From the cell containing the given text, extract its center point as [X, Y] coordinate. 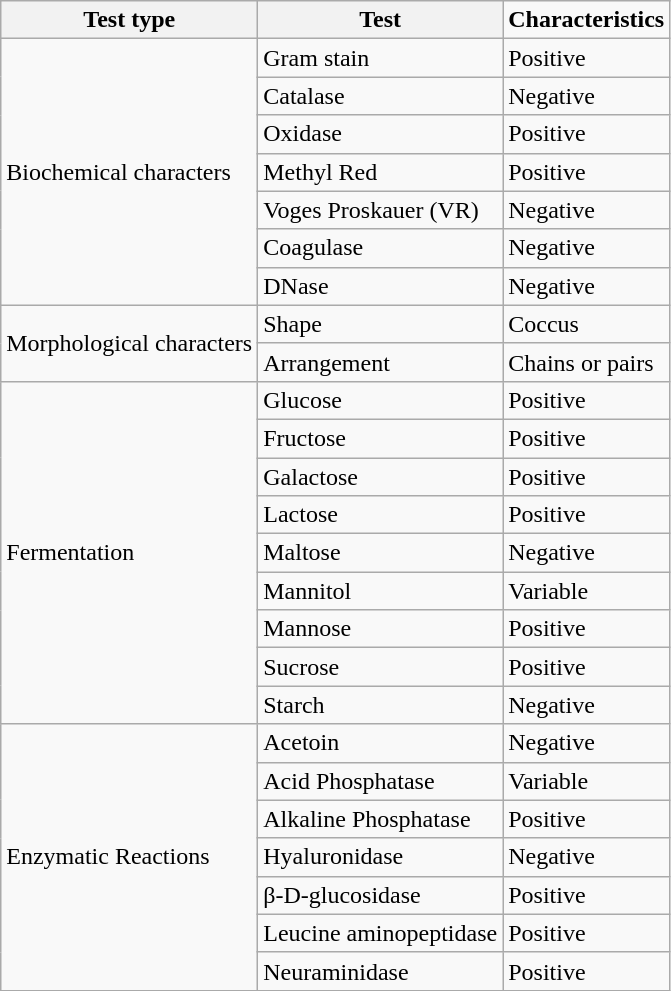
Glucose [380, 400]
Fructose [380, 438]
Mannitol [380, 591]
Leucine aminopeptidase [380, 933]
DNase [380, 286]
Acid Phosphatase [380, 781]
Coagulase [380, 248]
Coccus [586, 324]
β-D-glucosidase [380, 895]
Lactose [380, 515]
Maltose [380, 553]
Galactose [380, 477]
Hyaluronidase [380, 857]
Voges Proskauer (VR) [380, 210]
Chains or pairs [586, 362]
Shape [380, 324]
Gram stain [380, 58]
Alkaline Phosphatase [380, 819]
Neuraminidase [380, 971]
Fermentation [130, 552]
Starch [380, 705]
Morphological characters [130, 343]
Test [380, 20]
Catalase [380, 96]
Enzymatic Reactions [130, 857]
Arrangement [380, 362]
Mannose [380, 629]
Characteristics [586, 20]
Oxidase [380, 134]
Sucrose [380, 667]
Test type [130, 20]
Methyl Red [380, 172]
Biochemical characters [130, 172]
Acetoin [380, 743]
